Capture the cell that displays the provided text and extract its (x, y) central coordinate. 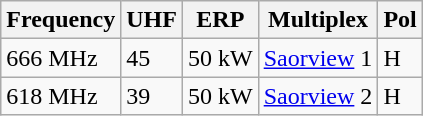
Pol (400, 20)
ERP (220, 20)
Multiplex (318, 20)
666 MHz (61, 58)
39 (152, 96)
618 MHz (61, 96)
UHF (152, 20)
Frequency (61, 20)
Saorview 1 (318, 58)
Saorview 2 (318, 96)
45 (152, 58)
